Scan for the cell matching the given text and deliver its (x, y) coordinate at center. 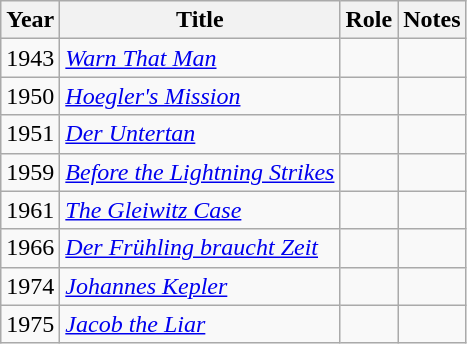
Johannes Kepler (200, 286)
1951 (30, 134)
Hoegler's Mission (200, 96)
1943 (30, 58)
1950 (30, 96)
1975 (30, 324)
Notes (432, 20)
Warn That Man (200, 58)
The Gleiwitz Case (200, 210)
Der Frühling braucht Zeit (200, 248)
1974 (30, 286)
1966 (30, 248)
Jacob the Liar (200, 324)
Role (369, 20)
Year (30, 20)
1961 (30, 210)
Der Untertan (200, 134)
1959 (30, 172)
Title (200, 20)
Before the Lightning Strikes (200, 172)
